Identify which cell holds the provided text, then report its [X, Y] central coordinate. 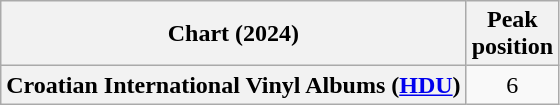
Croatian International Vinyl Albums (HDU) [234, 85]
Peakposition [512, 34]
6 [512, 85]
Chart (2024) [234, 34]
